Provide the [X, Y] coordinate of the cell's center where the given text is located.  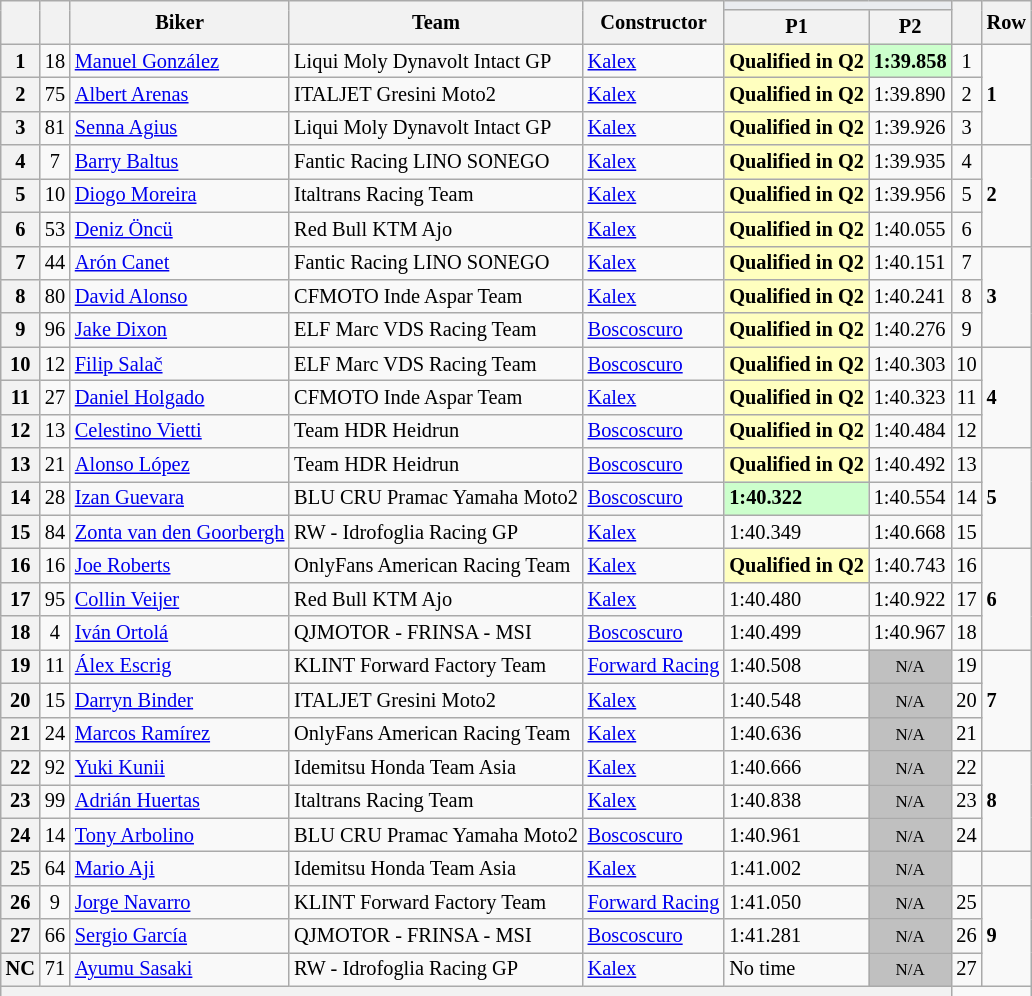
1:40.548 [796, 700]
1:40.636 [796, 734]
96 [55, 330]
Team [436, 22]
Sergio García [180, 936]
75 [55, 94]
Iván Ortolá [180, 633]
Celestino Vietti [180, 431]
1:39.935 [910, 162]
Barry Baltus [180, 162]
Collin Veijer [180, 599]
Deniz Öncü [180, 229]
David Alonso [180, 296]
Senna Agius [180, 128]
64 [55, 868]
1:40.668 [910, 532]
1:40.666 [796, 767]
Constructor [654, 22]
Álex Escrig [180, 666]
Darryn Binder [180, 700]
1:40.838 [796, 801]
Diogo Moreira [180, 195]
1:40.961 [796, 835]
Row [1006, 22]
95 [55, 599]
1:40.492 [910, 465]
P1 [796, 27]
99 [55, 801]
Zonta van den Goorbergh [180, 532]
84 [55, 532]
1:41.050 [796, 902]
1:40.303 [910, 364]
1:39.956 [910, 195]
1:40.499 [796, 633]
1:40.484 [910, 431]
Ayumu Sasaki [180, 969]
Manuel González [180, 61]
1:40.967 [910, 633]
1:41.281 [796, 936]
1:39.858 [910, 61]
Tony Arbolino [180, 835]
Daniel Holgado [180, 397]
66 [55, 936]
Jorge Navarro [180, 902]
1:40.349 [796, 532]
1:40.743 [910, 565]
44 [55, 263]
Alonso López [180, 465]
1:40.508 [796, 666]
1:40.055 [910, 229]
71 [55, 969]
Adrián Huertas [180, 801]
Marcos Ramírez [180, 734]
1:40.922 [910, 599]
Filip Salač [180, 364]
1:41.002 [796, 868]
1:40.241 [910, 296]
1:39.926 [910, 128]
Joe Roberts [180, 565]
Yuki Kunii [180, 767]
Mario Aji [180, 868]
92 [55, 767]
1:40.276 [910, 330]
80 [55, 296]
Izan Guevara [180, 498]
1:40.151 [910, 263]
1:40.480 [796, 599]
28 [55, 498]
81 [55, 128]
Arón Canet [180, 263]
1:40.323 [910, 397]
No time [796, 969]
1:39.890 [910, 94]
Biker [180, 22]
1:40.554 [910, 498]
NC [20, 969]
1:40.322 [796, 498]
P2 [910, 27]
Albert Arenas [180, 94]
Jake Dixon [180, 330]
53 [55, 229]
